Capture the cell that displays the provided text and extract its (x, y) central coordinate. 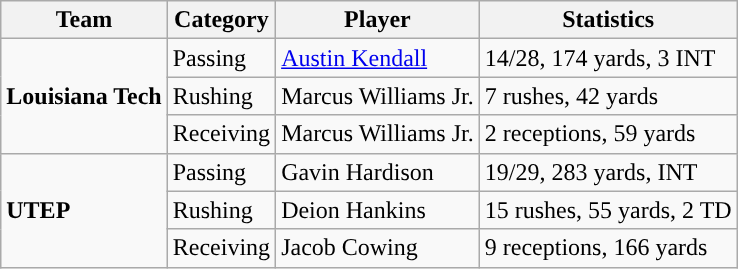
Player (378, 20)
2 receptions, 59 yards (608, 134)
7 rushes, 42 yards (608, 96)
19/29, 283 yards, INT (608, 172)
Team (84, 20)
14/28, 174 yards, 3 INT (608, 58)
Deion Hankins (378, 210)
Louisiana Tech (84, 96)
Austin Kendall (378, 58)
15 rushes, 55 yards, 2 TD (608, 210)
Category (221, 20)
9 receptions, 166 yards (608, 248)
Jacob Cowing (378, 248)
UTEP (84, 210)
Gavin Hardison (378, 172)
Statistics (608, 20)
